Extract the [x, y] coordinate from the center of the cell holding the provided text.  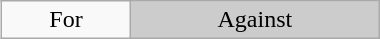
For [66, 20]
Against [254, 20]
